Scan for the cell matching the given text and deliver its [X, Y] coordinate at center. 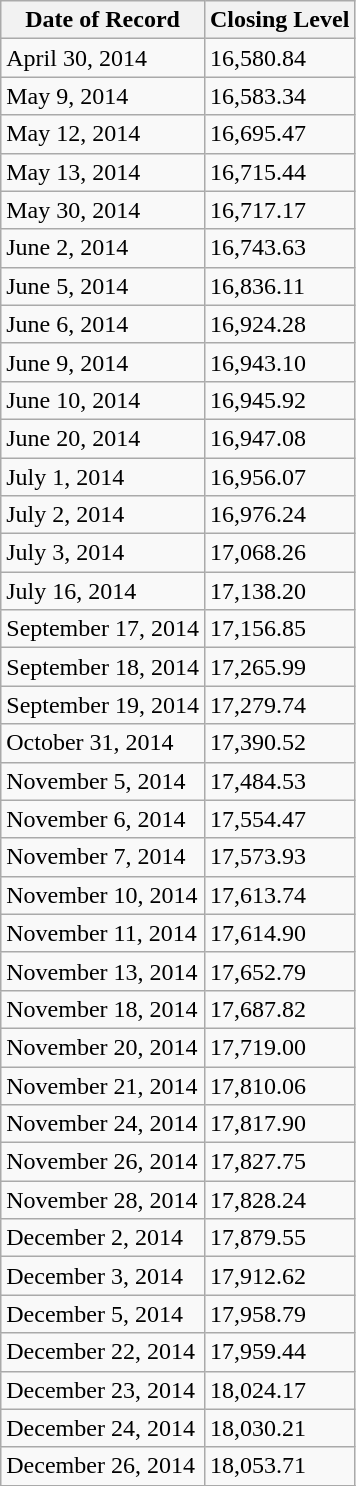
July 3, 2014 [103, 553]
16,743.63 [279, 248]
17,959.44 [279, 1352]
16,715.44 [279, 172]
17,912.62 [279, 1276]
17,068.26 [279, 553]
November 24, 2014 [103, 1124]
17,879.55 [279, 1238]
December 23, 2014 [103, 1390]
December 3, 2014 [103, 1276]
17,687.82 [279, 1009]
November 28, 2014 [103, 1200]
Closing Level [279, 20]
18,030.21 [279, 1428]
December 2, 2014 [103, 1238]
17,265.99 [279, 667]
November 5, 2014 [103, 781]
16,717.17 [279, 210]
17,573.93 [279, 857]
17,958.79 [279, 1314]
May 9, 2014 [103, 96]
June 5, 2014 [103, 286]
June 9, 2014 [103, 362]
October 31, 2014 [103, 743]
November 10, 2014 [103, 895]
Date of Record [103, 20]
April 30, 2014 [103, 58]
16,583.34 [279, 96]
17,652.79 [279, 971]
May 30, 2014 [103, 210]
December 22, 2014 [103, 1352]
17,828.24 [279, 1200]
July 2, 2014 [103, 515]
16,945.92 [279, 400]
November 13, 2014 [103, 971]
17,484.53 [279, 781]
December 26, 2014 [103, 1466]
November 6, 2014 [103, 819]
17,390.52 [279, 743]
June 20, 2014 [103, 438]
17,810.06 [279, 1085]
November 7, 2014 [103, 857]
May 13, 2014 [103, 172]
November 20, 2014 [103, 1047]
16,695.47 [279, 134]
17,719.00 [279, 1047]
17,279.74 [279, 705]
May 12, 2014 [103, 134]
November 26, 2014 [103, 1162]
16,976.24 [279, 515]
17,817.90 [279, 1124]
June 10, 2014 [103, 400]
July 16, 2014 [103, 591]
September 17, 2014 [103, 629]
16,836.11 [279, 286]
July 1, 2014 [103, 477]
17,554.47 [279, 819]
November 21, 2014 [103, 1085]
November 11, 2014 [103, 933]
December 5, 2014 [103, 1314]
17,614.90 [279, 933]
17,827.75 [279, 1162]
September 18, 2014 [103, 667]
December 24, 2014 [103, 1428]
16,924.28 [279, 324]
June 2, 2014 [103, 248]
17,138.20 [279, 591]
16,956.07 [279, 477]
18,053.71 [279, 1466]
18,024.17 [279, 1390]
16,580.84 [279, 58]
17,156.85 [279, 629]
June 6, 2014 [103, 324]
November 18, 2014 [103, 1009]
16,943.10 [279, 362]
16,947.08 [279, 438]
September 19, 2014 [103, 705]
17,613.74 [279, 895]
